Pinpoint the cell where the given text exists, returning its (x, y) midpoint coordinate. 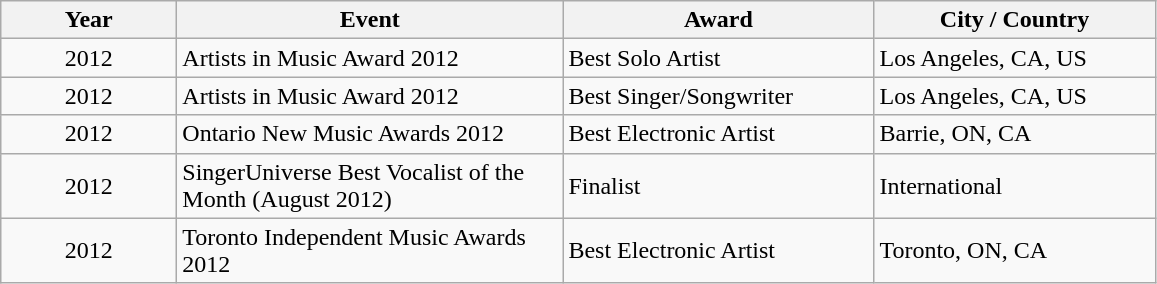
Best Singer/Songwriter (718, 96)
Barrie, ON, CA (1014, 134)
Toronto, ON, CA (1014, 250)
International (1014, 186)
SingerUniverse Best Vocalist of the Month (August 2012) (370, 186)
Award (718, 20)
Toronto Independent Music Awards 2012 (370, 250)
Finalist (718, 186)
Ontario New Music Awards 2012 (370, 134)
Year (89, 20)
Event (370, 20)
Best Solo Artist (718, 58)
City / Country (1014, 20)
